Return the [x, y] coordinate for the center point of the cell that contains the specified text.  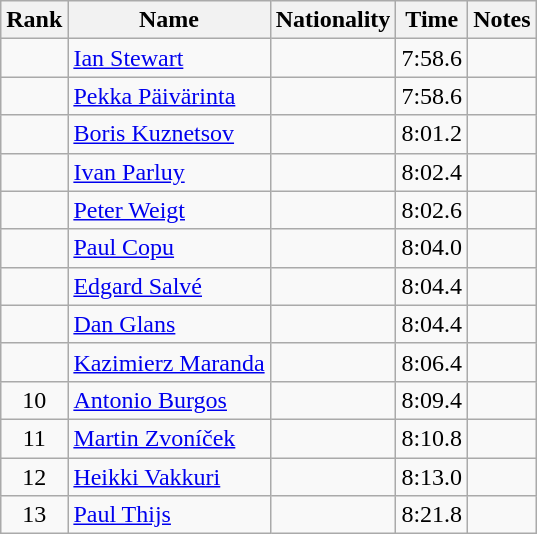
Name [169, 20]
Ivan Parluy [169, 172]
8:06.4 [432, 362]
10 [34, 400]
13 [34, 515]
8:02.4 [432, 172]
Dan Glans [169, 324]
12 [34, 477]
8:04.0 [432, 248]
8:13.0 [432, 477]
11 [34, 438]
8:02.6 [432, 210]
Paul Thijs [169, 515]
Antonio Burgos [169, 400]
Peter Weigt [169, 210]
Heikki Vakkuri [169, 477]
Kazimierz Maranda [169, 362]
Nationality [333, 20]
Boris Kuznetsov [169, 134]
Martin Zvoníček [169, 438]
Notes [502, 20]
Ian Stewart [169, 58]
8:09.4 [432, 400]
Time [432, 20]
8:21.8 [432, 515]
Rank [34, 20]
Paul Copu [169, 248]
8:01.2 [432, 134]
8:10.8 [432, 438]
Edgard Salvé [169, 286]
Pekka Päivärinta [169, 96]
